Search for the cell housing the specified text and yield its [X, Y] center coordinate. 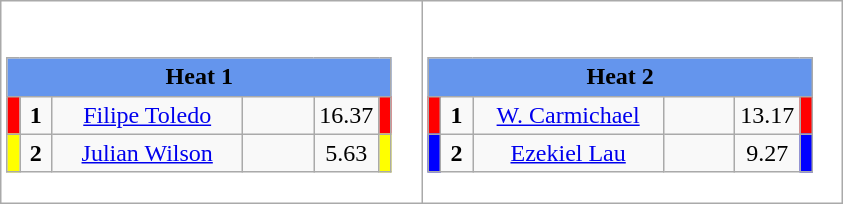
Heat 2 1 W. Carmichael 13.17 2 Ezekiel Lau 9.27 [632, 102]
Filipe Toledo [148, 115]
Heat 2 [620, 77]
Heat 1 [199, 77]
16.37 [346, 115]
Ezekiel Lau [568, 153]
13.17 [768, 115]
W. Carmichael [568, 115]
9.27 [768, 153]
Heat 1 1 Filipe Toledo 16.37 2 Julian Wilson 5.63 [212, 102]
Julian Wilson [148, 153]
5.63 [346, 153]
